Locate the cell with the specified text and output its (x, y) center coordinate. 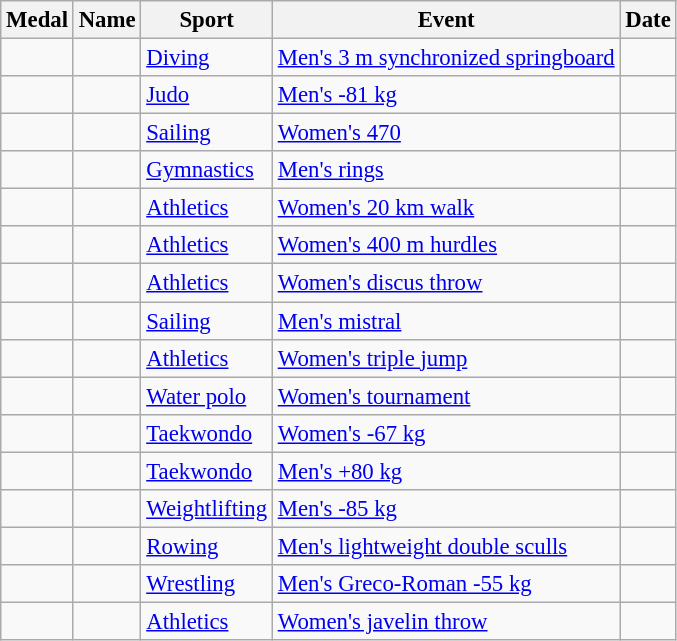
Judo (207, 95)
Men's lightweight double sculls (446, 546)
Women's 400 m hurdles (446, 245)
Men's -81 kg (446, 95)
Men's -85 kg (446, 509)
Date (648, 20)
Men's Greco-Roman -55 kg (446, 584)
Water polo (207, 396)
Weightlifting (207, 509)
Event (446, 20)
Wrestling (207, 584)
Women's tournament (446, 396)
Diving (207, 58)
Men's mistral (446, 321)
Gymnastics (207, 170)
Sport (207, 20)
Women's triple jump (446, 358)
Name (107, 20)
Rowing (207, 546)
Men's +80 kg (446, 471)
Women's -67 kg (446, 433)
Men's 3 m synchronized springboard (446, 58)
Women's 20 km walk (446, 208)
Men's rings (446, 170)
Medal (38, 20)
Women's 470 (446, 133)
Women's javelin throw (446, 621)
Women's discus throw (446, 283)
